Pinpoint the cell where the given text exists, returning its [x, y] midpoint coordinate. 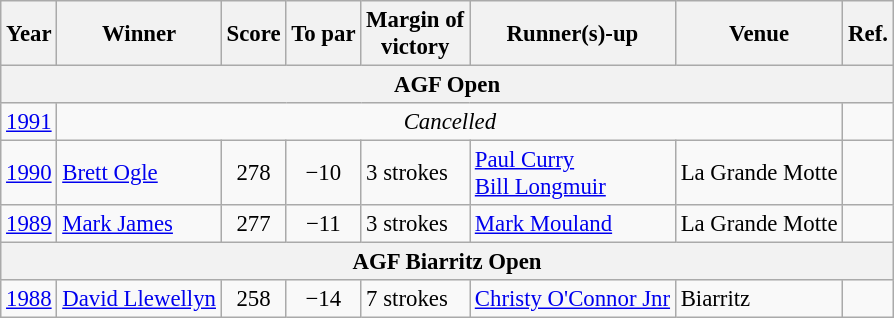
Biarritz [758, 299]
258 [254, 299]
−10 [324, 174]
Ref. [868, 34]
1991 [29, 122]
−11 [324, 224]
AGF Biarritz Open [448, 262]
−14 [324, 299]
278 [254, 174]
Margin ofvictory [416, 34]
Paul Curry Bill Longmuir [573, 174]
Mark Mouland [573, 224]
277 [254, 224]
Brett Ogle [139, 174]
1990 [29, 174]
AGF Open [448, 85]
Year [29, 34]
1989 [29, 224]
7 strokes [416, 299]
Christy O'Connor Jnr [573, 299]
Cancelled [450, 122]
Score [254, 34]
To par [324, 34]
Winner [139, 34]
1988 [29, 299]
Mark James [139, 224]
David Llewellyn [139, 299]
Venue [758, 34]
Runner(s)-up [573, 34]
